For the text-containing cell, return its midpoint in (X, Y) coordinate format. 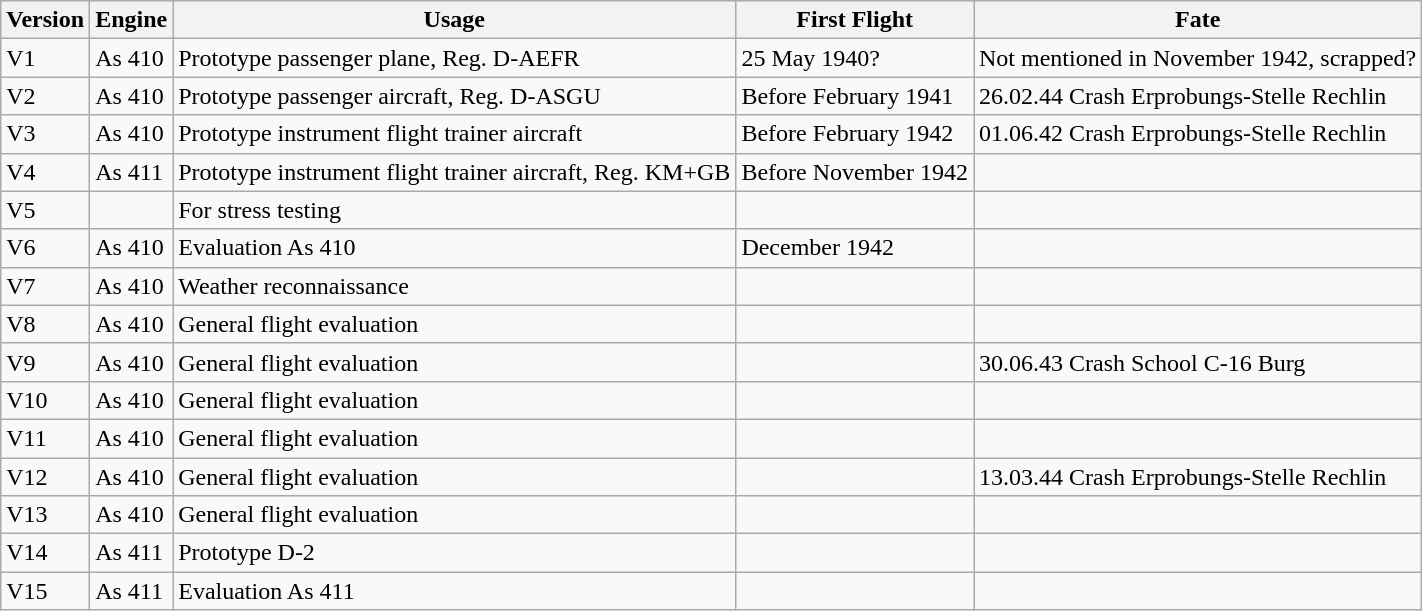
V15 (46, 591)
Version (46, 20)
V13 (46, 515)
V4 (46, 172)
Prototype instrument flight trainer aircraft (454, 134)
December 1942 (855, 248)
Engine (132, 20)
26.02.44 Crash Erprobungs-Stelle Rechlin (1198, 96)
Prototype passenger aircraft, Reg. D-ASGU (454, 96)
30.06.43 Crash School C-16 Burg (1198, 362)
13.03.44 Crash Erprobungs-Stelle Rechlin (1198, 477)
Before February 1941 (855, 96)
V1 (46, 58)
First Flight (855, 20)
Prototype D-2 (454, 553)
Prototype instrument flight trainer aircraft, Reg. KM+GB (454, 172)
For stress testing (454, 210)
Fate (1198, 20)
V9 (46, 362)
V14 (46, 553)
Before February 1942 (855, 134)
01.06.42 Crash Erprobungs-Stelle Rechlin (1198, 134)
25 May 1940? (855, 58)
Evaluation As 411 (454, 591)
Prototype passenger plane, Reg. D-AEFR (454, 58)
Before November 1942 (855, 172)
V6 (46, 248)
Weather reconnaissance (454, 286)
V11 (46, 438)
Usage (454, 20)
V5 (46, 210)
V10 (46, 400)
V3 (46, 134)
Not mentioned in November 1942, scrapped? (1198, 58)
V8 (46, 324)
V12 (46, 477)
V7 (46, 286)
Evaluation As 410 (454, 248)
V2 (46, 96)
